Locate the cell with the specified text and output its [X, Y] center coordinate. 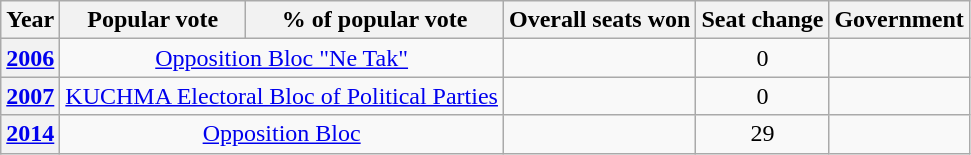
Seat change [762, 20]
Opposition Bloc [282, 134]
2006 [30, 58]
Opposition Bloc "Ne Tak" [282, 58]
Overall seats won [599, 20]
KUCHMA Electoral Bloc of Political Parties [282, 96]
Government [899, 20]
Year [30, 20]
29 [762, 134]
% of popular vote [375, 20]
Popular vote [153, 20]
2007 [30, 96]
2014 [30, 134]
